Find where the given text appears and provide that cell's center as [X, Y] coordinate. 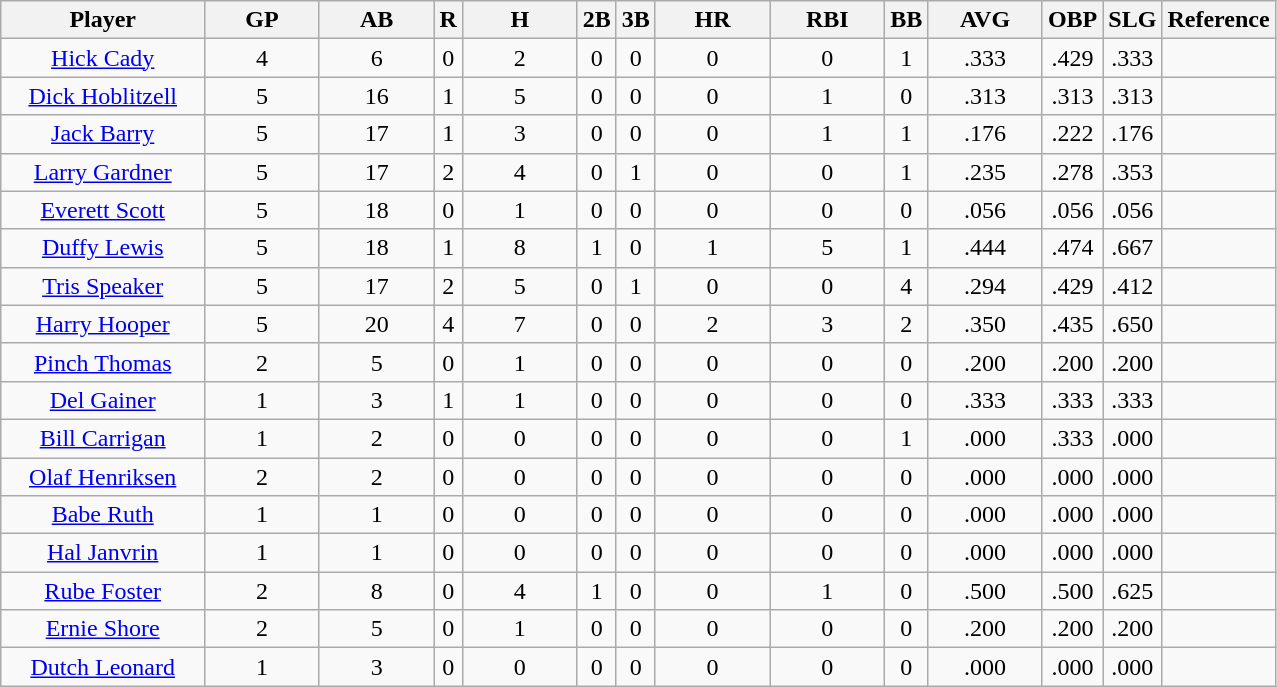
GP [262, 20]
.474 [1072, 248]
Dick Hoblitzell [103, 96]
BB [906, 20]
R [448, 20]
Del Gainer [103, 400]
AVG [986, 20]
.353 [1132, 172]
RBI [828, 20]
Tris Speaker [103, 286]
Olaf Henriksen [103, 477]
Bill Carrigan [103, 438]
.222 [1072, 134]
.625 [1132, 591]
.435 [1072, 324]
.350 [986, 324]
Ernie Shore [103, 629]
Dutch Leonard [103, 667]
.444 [986, 248]
Larry Gardner [103, 172]
Babe Ruth [103, 515]
H [520, 20]
.412 [1132, 286]
.278 [1072, 172]
Hick Cady [103, 58]
Pinch Thomas [103, 362]
Player [103, 20]
.650 [1132, 324]
2B [596, 20]
OBP [1072, 20]
Harry Hooper [103, 324]
7 [520, 324]
.667 [1132, 248]
20 [376, 324]
.294 [986, 286]
3B [636, 20]
Rube Foster [103, 591]
Reference [1218, 20]
AB [376, 20]
6 [376, 58]
Duffy Lewis [103, 248]
HR [712, 20]
.235 [986, 172]
SLG [1132, 20]
16 [376, 96]
Hal Janvrin [103, 553]
Everett Scott [103, 210]
Jack Barry [103, 134]
